Capture the cell that displays the provided text and extract its (x, y) central coordinate. 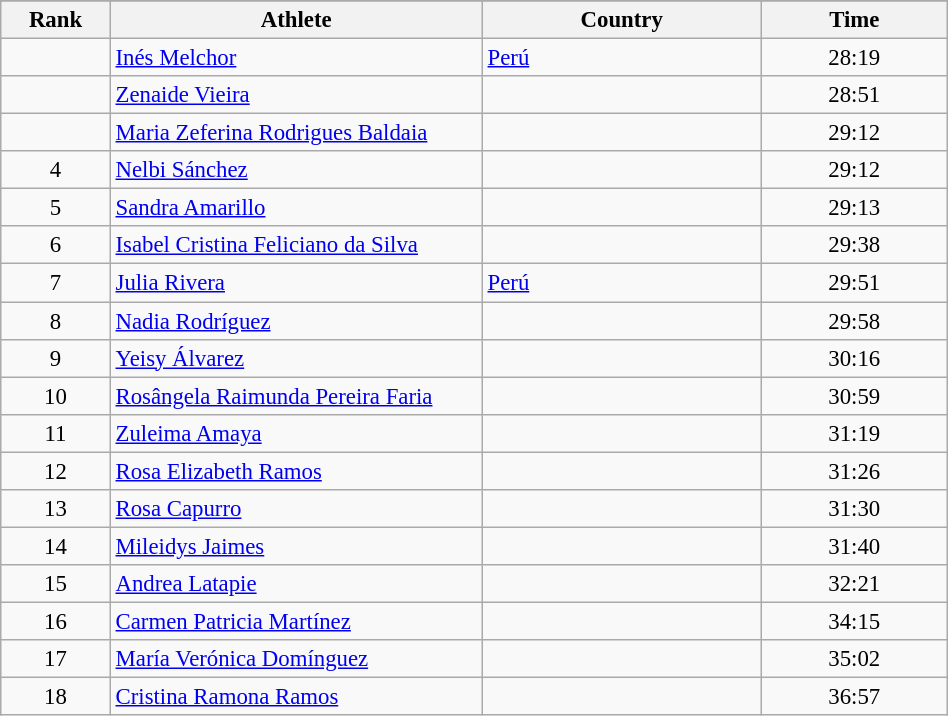
28:51 (854, 95)
Inés Melchor (296, 58)
Rosa Elizabeth Ramos (296, 471)
12 (56, 471)
Rosa Capurro (296, 509)
Mileidys Jaimes (296, 546)
29:51 (854, 283)
Rosângela Raimunda Pereira Faria (296, 396)
8 (56, 321)
Isabel Cristina Feliciano da Silva (296, 245)
29:38 (854, 245)
35:02 (854, 659)
14 (56, 546)
Nadia Rodríguez (296, 321)
Carmen Patricia Martínez (296, 621)
5 (56, 208)
7 (56, 283)
18 (56, 697)
María Verónica Domínguez (296, 659)
31:19 (854, 433)
29:58 (854, 321)
36:57 (854, 697)
28:19 (854, 58)
Athlete (296, 20)
Cristina Ramona Ramos (296, 697)
Julia Rivera (296, 283)
Nelbi Sánchez (296, 170)
6 (56, 245)
Andrea Latapie (296, 584)
9 (56, 358)
31:30 (854, 509)
17 (56, 659)
30:16 (854, 358)
Sandra Amarillo (296, 208)
16 (56, 621)
Yeisy Álvarez (296, 358)
Zenaide Vieira (296, 95)
32:21 (854, 584)
30:59 (854, 396)
Rank (56, 20)
13 (56, 509)
11 (56, 433)
Country (622, 20)
31:26 (854, 471)
31:40 (854, 546)
34:15 (854, 621)
Maria Zeferina Rodrigues Baldaia (296, 133)
4 (56, 170)
Zuleima Amaya (296, 433)
10 (56, 396)
Time (854, 20)
29:13 (854, 208)
15 (56, 584)
